For the text-containing cell, return its midpoint in (X, Y) coordinate format. 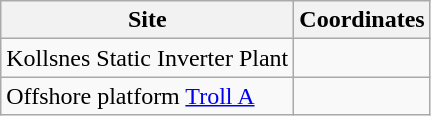
Offshore platform Troll A (148, 96)
Site (148, 20)
Coordinates (362, 20)
Kollsnes Static Inverter Plant (148, 58)
